Return [X, Y] of the center of cell containing provided text 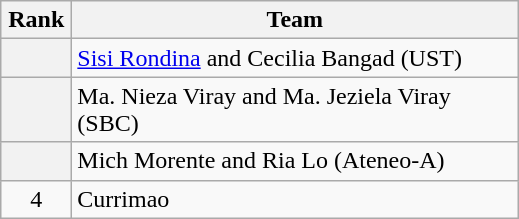
Team [295, 20]
Currimao [295, 199]
Rank [36, 20]
Mich Morente and Ria Lo (Ateneo-A) [295, 161]
Sisi Rondina and Cecilia Bangad (UST) [295, 58]
4 [36, 199]
Ma. Nieza Viray and Ma. Jeziela Viray (SBC) [295, 110]
